Detect which cell encompasses the target text, then output its [X, Y] center coordinate. 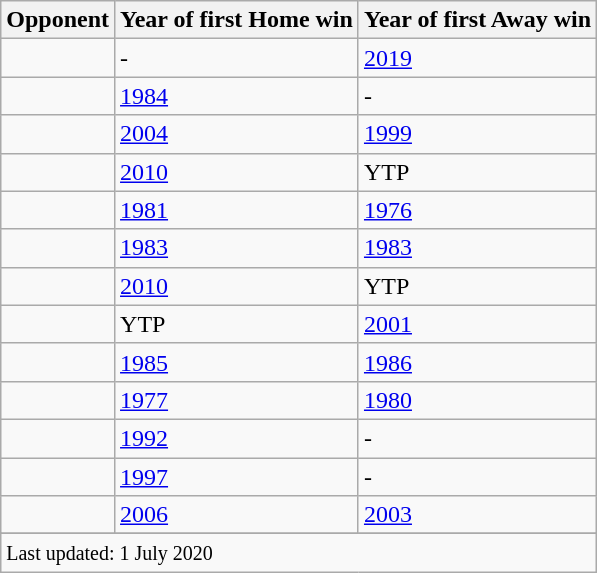
1999 [477, 134]
Year of first Home win [237, 20]
2001 [477, 324]
1985 [237, 362]
Opponent [58, 20]
2004 [237, 134]
2019 [477, 58]
1997 [237, 477]
1984 [237, 96]
1981 [237, 210]
Last updated: 1 July 2020 [299, 553]
1976 [477, 210]
2006 [237, 515]
2003 [477, 515]
1977 [237, 400]
1992 [237, 438]
Year of first Away win [477, 20]
1980 [477, 400]
1986 [477, 362]
